Find where the given text appears and provide that cell's center as [X, Y] coordinate. 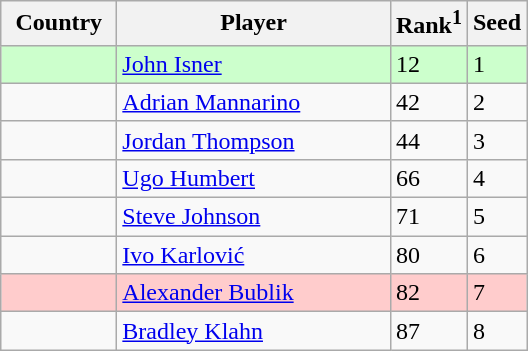
5 [496, 217]
80 [428, 255]
Ivo Karlović [254, 255]
Ugo Humbert [254, 178]
Bradley Klahn [254, 331]
7 [496, 293]
2 [496, 102]
42 [428, 102]
8 [496, 331]
Player [254, 24]
Alexander Bublik [254, 293]
44 [428, 140]
82 [428, 293]
Rank1 [428, 24]
3 [496, 140]
Country [59, 24]
87 [428, 331]
12 [428, 64]
66 [428, 178]
1 [496, 64]
6 [496, 255]
John Isner [254, 64]
Seed [496, 24]
71 [428, 217]
Adrian Mannarino [254, 102]
Jordan Thompson [254, 140]
Steve Johnson [254, 217]
4 [496, 178]
